Find where the given text appears and provide that cell's center as [x, y] coordinate. 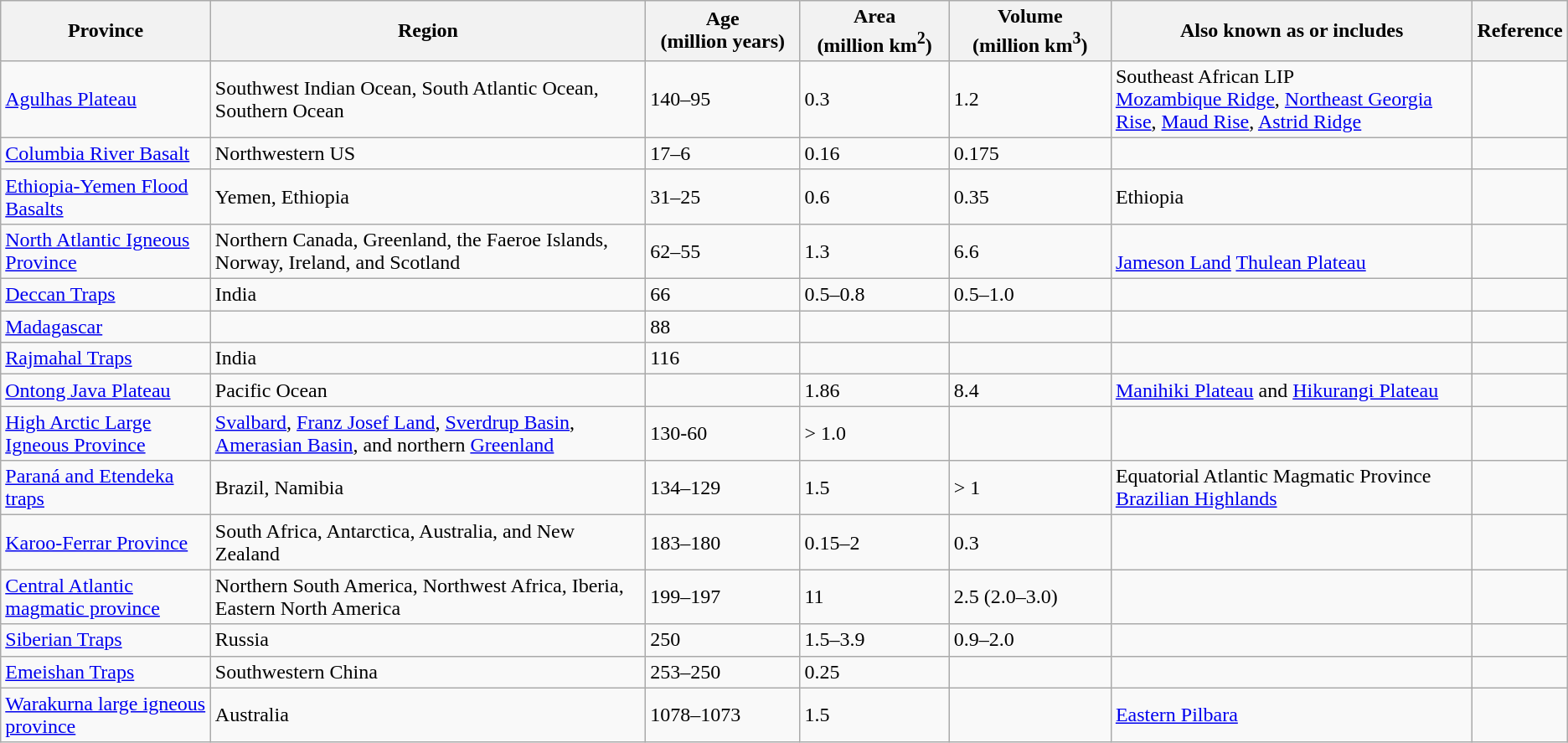
0.6 [874, 196]
31–25 [723, 196]
1.86 [874, 390]
Southeast African LIPMozambique Ridge, Northeast Georgia Rise, Maud Rise, Astrid Ridge [1292, 99]
0.35 [1030, 196]
High Arctic Large Igneous Province [106, 434]
1078–1073 [723, 715]
88 [723, 327]
11 [874, 596]
Area (million km2) [874, 31]
0.175 [1030, 153]
Ethiopia-Yemen Flood Basalts [106, 196]
Southwestern China [427, 672]
Volume (million km3) [1030, 31]
Age (million years) [723, 31]
North Atlantic Igneous Province [106, 251]
Eastern Pilbara [1292, 715]
130-60 [723, 434]
Agulhas Plateau [106, 99]
253–250 [723, 672]
2.5 (2.0–3.0) [1030, 596]
South Africa, Antarctica, Australia, and New Zealand [427, 543]
0.5–1.0 [1030, 295]
0.9–2.0 [1030, 640]
1.5–3.9 [874, 640]
> 1 [1030, 488]
66 [723, 295]
0.16 [874, 153]
140–95 [723, 99]
Emeishan Traps [106, 672]
Paraná and Etendeka traps [106, 488]
Warakurna large igneous province [106, 715]
Also known as or includes [1292, 31]
Southwest Indian Ocean, South Atlantic Ocean, Southern Ocean [427, 99]
> 1.0 [874, 434]
Region [427, 31]
Russia [427, 640]
Svalbard, Franz Josef Land, Sverdrup Basin, Amerasian Basin, and northern Greenland [427, 434]
Equatorial Atlantic Magmatic ProvinceBrazilian Highlands [1292, 488]
Brazil, Namibia [427, 488]
Reference [1519, 31]
Karoo-Ferrar Province [106, 543]
62–55 [723, 251]
Ethiopia [1292, 196]
183–180 [723, 543]
Pacific Ocean [427, 390]
199–197 [723, 596]
134–129 [723, 488]
Siberian Traps [106, 640]
Deccan Traps [106, 295]
0.15–2 [874, 543]
Jameson Land Thulean Plateau [1292, 251]
1.3 [874, 251]
6.6 [1030, 251]
1.2 [1030, 99]
0.25 [874, 672]
Northwestern US [427, 153]
Australia [427, 715]
Madagascar [106, 327]
116 [723, 359]
0.5–0.8 [874, 295]
Northern Canada, Greenland, the Faeroe Islands, Norway, Ireland, and Scotland [427, 251]
Ontong Java Plateau [106, 390]
Yemen, Ethiopia [427, 196]
Province [106, 31]
250 [723, 640]
Northern South America, Northwest Africa, Iberia, Eastern North America [427, 596]
17–6 [723, 153]
Central Atlantic magmatic province [106, 596]
Rajmahal Traps [106, 359]
8.4 [1030, 390]
Columbia River Basalt [106, 153]
Manihiki Plateau and Hikurangi Plateau [1292, 390]
